Return [x, y] of the center of cell containing provided text 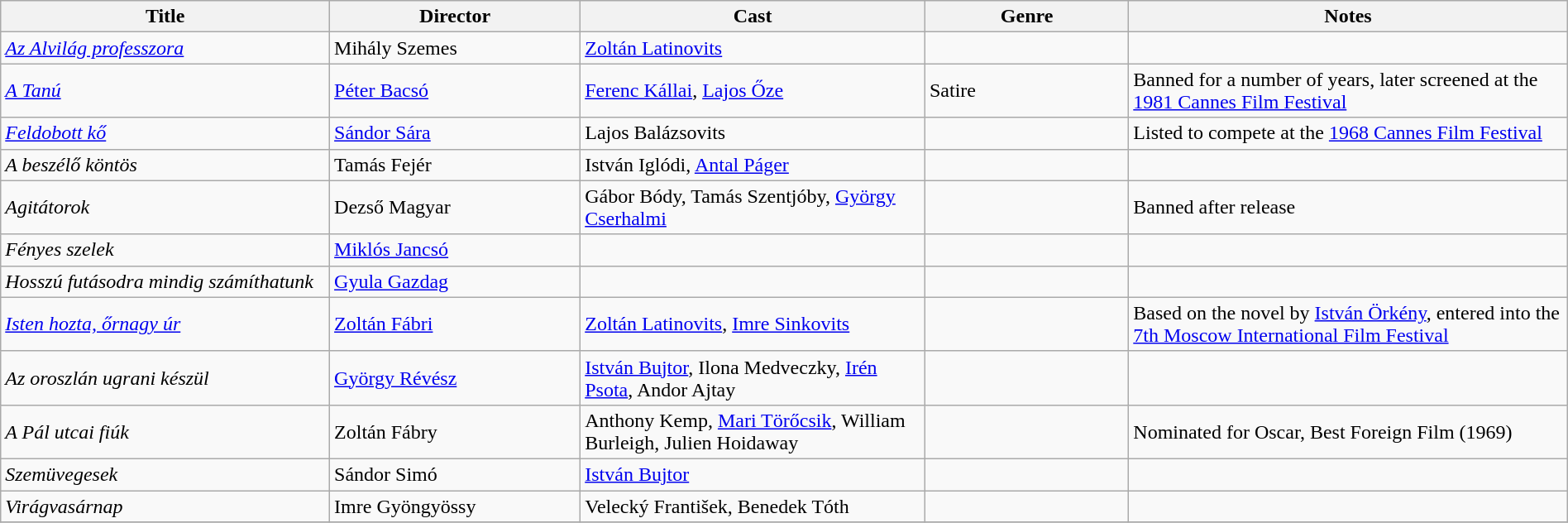
István Bujtor [753, 474]
Cast [753, 17]
Genre [1026, 17]
Gábor Bódy, Tamás Szentjóby, György Cserhalmi [753, 207]
Tamás Fejér [455, 165]
Péter Bacsó [455, 91]
Ferenc Kállai, Lajos Őze [753, 91]
Agitátorok [165, 207]
Mihály Szemes [455, 48]
Notes [1348, 17]
Virágvasárnap [165, 506]
Feldobott kő [165, 133]
A beszélő köntös [165, 165]
Banned for a number of years, later screened at the 1981 Cannes Film Festival [1348, 91]
Zoltán Fábri [455, 324]
Director [455, 17]
Based on the novel by István Örkény, entered into the 7th Moscow International Film Festival [1348, 324]
Sándor Sára [455, 133]
Fényes szelek [165, 250]
Zoltán Latinovits, Imre Sinkovits [753, 324]
Imre Gyöngyössy [455, 506]
Title [165, 17]
Sándor Simó [455, 474]
Banned after release [1348, 207]
Az oroszlán ugrani készül [165, 377]
Gyula Gazdag [455, 281]
Velecký František, Benedek Tóth [753, 506]
Az Alvilág professzora [165, 48]
Hosszú futásodra mindig számíthatunk [165, 281]
Zoltán Fábry [455, 432]
Dezső Magyar [455, 207]
György Révész [455, 377]
Szemüvegesek [165, 474]
Isten hozta, őrnagy úr [165, 324]
István Iglódi, Antal Páger [753, 165]
Lajos Balázsovits [753, 133]
A Pál utcai fiúk [165, 432]
Listed to compete at the 1968 Cannes Film Festival [1348, 133]
Anthony Kemp, Mari Törőcsik, William Burleigh, Julien Hoidaway [753, 432]
A Tanú [165, 91]
Miklós Jancsó [455, 250]
István Bujtor, Ilona Medveczky, Irén Psota, Andor Ajtay [753, 377]
Satire [1026, 91]
Nominated for Oscar, Best Foreign Film (1969) [1348, 432]
Zoltán Latinovits [753, 48]
